Capture the cell that displays the provided text and extract its (X, Y) central coordinate. 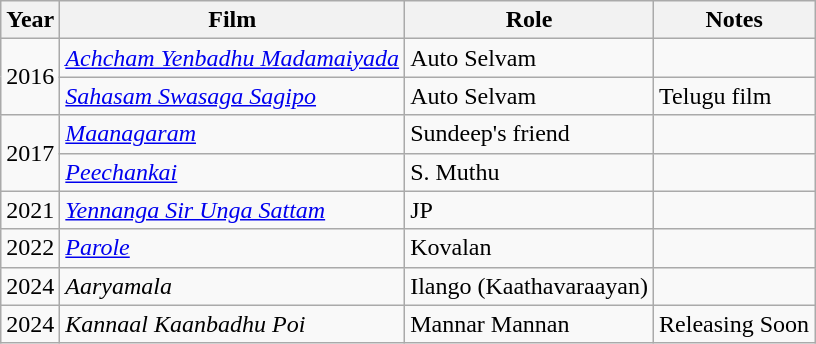
S. Muthu (530, 172)
Maanagaram (232, 134)
Achcham Yenbadhu Madamaiyada (232, 58)
Year (30, 20)
2017 (30, 153)
Aaryamala (232, 286)
Yennanga Sir Unga Sattam (232, 210)
Sahasam Swasaga Sagipo (232, 96)
Peechankai (232, 172)
Kannaal Kaanbadhu Poi (232, 324)
Kovalan (530, 248)
Ilango (Kaathavaraayan) (530, 286)
Mannar Mannan (530, 324)
2021 (30, 210)
Role (530, 20)
JP (530, 210)
Notes (734, 20)
2016 (30, 77)
Telugu film (734, 96)
Sundeep's friend (530, 134)
Parole (232, 248)
Film (232, 20)
Releasing Soon (734, 324)
2022 (30, 248)
